Return [x, y] of the center of cell containing provided text 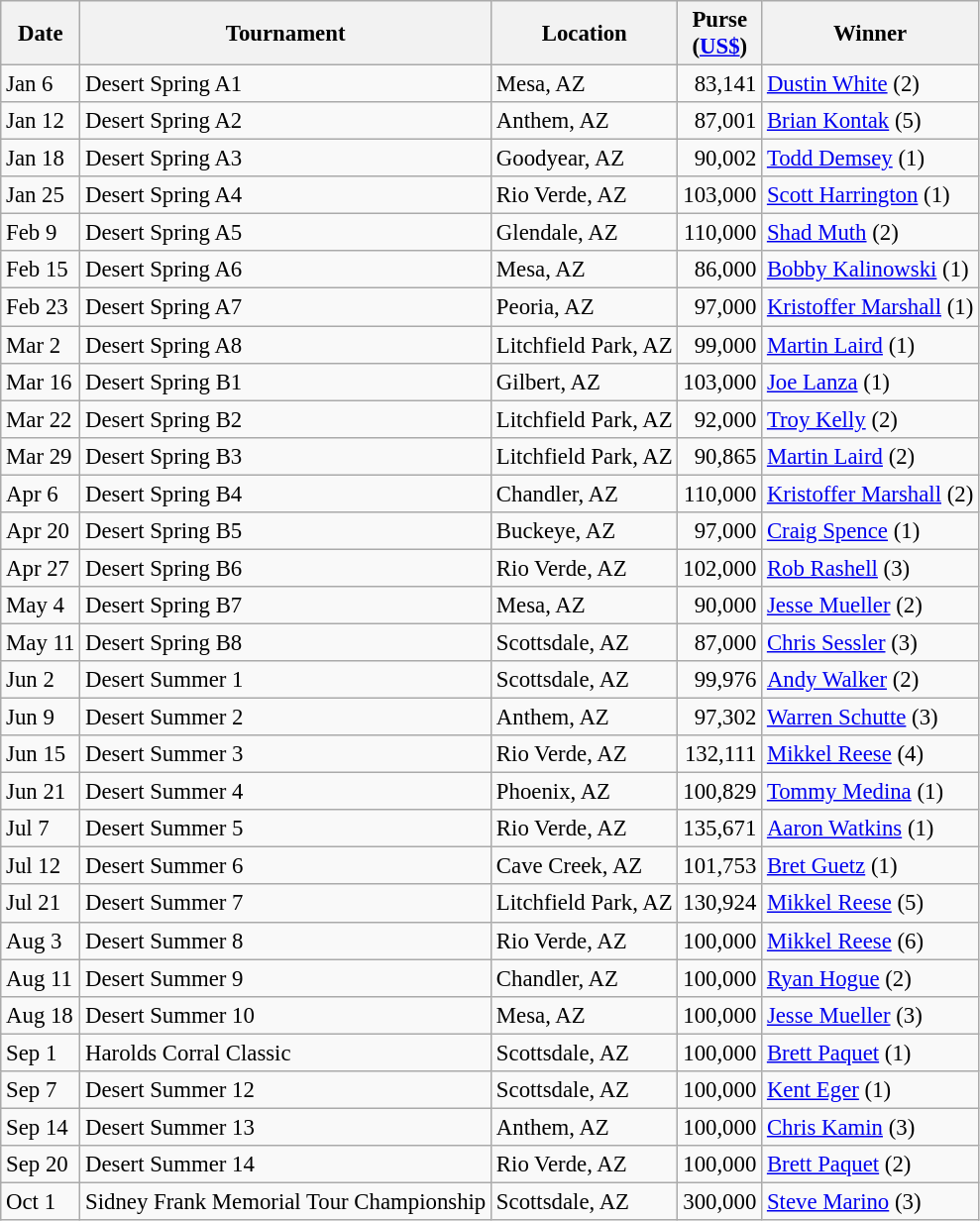
Mikkel Reese (5) [870, 904]
Winner [870, 34]
Apr 6 [41, 494]
Kristoffer Marshall (1) [870, 307]
87,000 [719, 642]
Sep 7 [41, 1090]
Jan 25 [41, 195]
Desert Spring B2 [285, 419]
Jun 15 [41, 754]
Jesse Mueller (2) [870, 606]
Bobby Kalinowski (1) [870, 271]
Desert Summer 13 [285, 1127]
Desert Spring A1 [285, 84]
Feb 15 [41, 271]
Chris Sessler (3) [870, 642]
87,001 [719, 121]
Desert Summer 12 [285, 1090]
Kristoffer Marshall (2) [870, 494]
Mar 16 [41, 382]
Todd Demsey (1) [870, 159]
Feb 9 [41, 233]
300,000 [719, 1201]
Jan 12 [41, 121]
100,829 [719, 792]
Chris Kamin (3) [870, 1127]
Steve Marino (3) [870, 1201]
Jun 2 [41, 680]
86,000 [719, 271]
99,976 [719, 680]
Sep 20 [41, 1165]
Aug 18 [41, 1015]
Troy Kelly (2) [870, 419]
Jul 7 [41, 829]
Mikkel Reese (6) [870, 941]
Rob Rashell (3) [870, 568]
132,111 [719, 754]
Desert Summer 4 [285, 792]
Shad Muth (2) [870, 233]
90,002 [719, 159]
97,302 [719, 718]
Desert Spring B5 [285, 531]
Oct 1 [41, 1201]
135,671 [719, 829]
92,000 [719, 419]
Mar 2 [41, 345]
Desert Spring A6 [285, 271]
Desert Spring B7 [285, 606]
Desert Spring A3 [285, 159]
Location [585, 34]
Joe Lanza (1) [870, 382]
Desert Summer 1 [285, 680]
Desert Spring A2 [285, 121]
Desert Summer 10 [285, 1015]
Jun 21 [41, 792]
Jun 9 [41, 718]
Aaron Watkins (1) [870, 829]
Warren Schutte (3) [870, 718]
Tournament [285, 34]
Martin Laird (1) [870, 345]
Apr 27 [41, 568]
Sep 1 [41, 1053]
Martin Laird (2) [870, 456]
Craig Spence (1) [870, 531]
Phoenix, AZ [585, 792]
May 11 [41, 642]
Sep 14 [41, 1127]
130,924 [719, 904]
Desert Spring A5 [285, 233]
Andy Walker (2) [870, 680]
Goodyear, AZ [585, 159]
Desert Summer 9 [285, 978]
90,865 [719, 456]
Peoria, AZ [585, 307]
Desert Spring B1 [285, 382]
Jesse Mueller (3) [870, 1015]
Desert Spring B3 [285, 456]
Desert Spring B4 [285, 494]
Brett Paquet (1) [870, 1053]
Desert Spring B8 [285, 642]
Desert Spring A8 [285, 345]
Desert Summer 14 [285, 1165]
Mar 29 [41, 456]
Mar 22 [41, 419]
Desert Summer 5 [285, 829]
Desert Summer 6 [285, 866]
Desert Spring A4 [285, 195]
Jul 21 [41, 904]
Cave Creek, AZ [585, 866]
Desert Summer 2 [285, 718]
Brett Paquet (2) [870, 1165]
Aug 11 [41, 978]
102,000 [719, 568]
Date [41, 34]
Dustin White (2) [870, 84]
Buckeye, AZ [585, 531]
Purse(US$) [719, 34]
101,753 [719, 866]
Jul 12 [41, 866]
Desert Spring B6 [285, 568]
Aug 3 [41, 941]
Desert Spring A7 [285, 307]
Harolds Corral Classic [285, 1053]
90,000 [719, 606]
Glendale, AZ [585, 233]
Tommy Medina (1) [870, 792]
Desert Summer 7 [285, 904]
Apr 20 [41, 531]
Mikkel Reese (4) [870, 754]
Desert Summer 3 [285, 754]
Bret Guetz (1) [870, 866]
Scott Harrington (1) [870, 195]
Kent Eger (1) [870, 1090]
May 4 [41, 606]
Feb 23 [41, 307]
Jan 6 [41, 84]
Desert Summer 8 [285, 941]
Brian Kontak (5) [870, 121]
99,000 [719, 345]
Ryan Hogue (2) [870, 978]
Jan 18 [41, 159]
83,141 [719, 84]
Sidney Frank Memorial Tour Championship [285, 1201]
Gilbert, AZ [585, 382]
